Scan for the cell matching the given text and deliver its [x, y] coordinate at center. 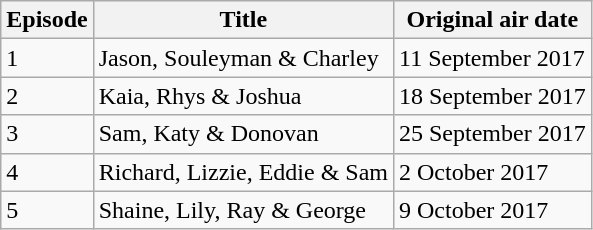
Title [243, 20]
18 September 2017 [492, 96]
9 October 2017 [492, 210]
4 [47, 172]
Original air date [492, 20]
Episode [47, 20]
2 [47, 96]
11 September 2017 [492, 58]
5 [47, 210]
1 [47, 58]
Richard, Lizzie, Eddie & Sam [243, 172]
Sam, Katy & Donovan [243, 134]
Jason, Souleyman & Charley [243, 58]
2 October 2017 [492, 172]
Shaine, Lily, Ray & George [243, 210]
Kaia, Rhys & Joshua [243, 96]
25 September 2017 [492, 134]
3 [47, 134]
